Identify which cell holds the provided text, then report its [X, Y] central coordinate. 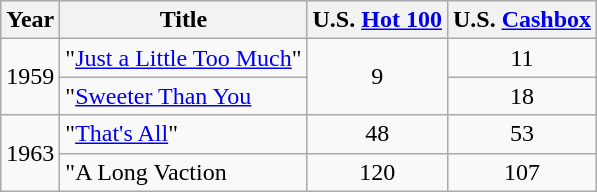
11 [522, 58]
"That's All" [184, 134]
U.S. Cashbox [522, 20]
"Sweeter Than You [184, 96]
53 [522, 134]
48 [377, 134]
Year [30, 20]
1959 [30, 77]
9 [377, 77]
Title [184, 20]
18 [522, 96]
120 [377, 172]
"A Long Vaction [184, 172]
U.S. Hot 100 [377, 20]
"Just a Little Too Much" [184, 58]
107 [522, 172]
1963 [30, 153]
